For the text-containing cell, return its midpoint in (x, y) coordinate format. 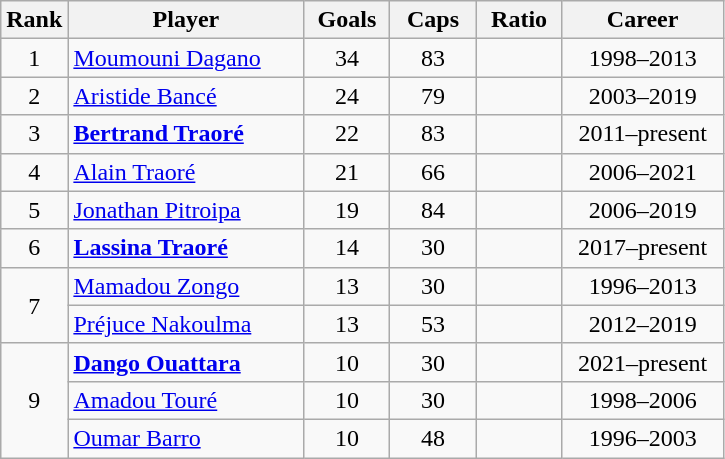
Jonathan Pitroipa (186, 210)
Oumar Barro (186, 438)
Lassina Traoré (186, 248)
1996–2013 (642, 286)
Career (642, 20)
2006–2019 (642, 210)
24 (347, 96)
1998–2013 (642, 58)
Amadou Touré (186, 400)
2011–present (642, 134)
Caps (433, 20)
Dango Ouattara (186, 362)
Ratio (519, 20)
Rank (34, 20)
Moumouni Dagano (186, 58)
84 (433, 210)
Préjuce Nakoulma (186, 324)
3 (34, 134)
21 (347, 172)
1996–2003 (642, 438)
Alain Traoré (186, 172)
34 (347, 58)
2021–present (642, 362)
19 (347, 210)
Bertrand Traoré (186, 134)
Mamadou Zongo (186, 286)
7 (34, 305)
79 (433, 96)
2003–2019 (642, 96)
9 (34, 400)
1998–2006 (642, 400)
53 (433, 324)
2017–present (642, 248)
4 (34, 172)
22 (347, 134)
6 (34, 248)
66 (433, 172)
2006–2021 (642, 172)
Goals (347, 20)
1 (34, 58)
5 (34, 210)
Player (186, 20)
2012–2019 (642, 324)
14 (347, 248)
Aristide Bancé (186, 96)
2 (34, 96)
48 (433, 438)
